Find where the given text appears and provide that cell's center as (X, Y) coordinate. 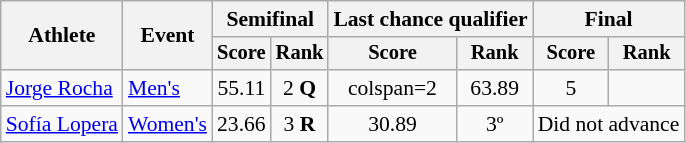
Semifinal (270, 19)
63.89 (495, 88)
3º (495, 124)
Sofía Lopera (62, 124)
2 Q (300, 88)
Final (609, 19)
Jorge Rocha (62, 88)
3 R (300, 124)
Men's (168, 88)
Women's (168, 124)
23.66 (242, 124)
Athlete (62, 36)
Did not advance (609, 124)
5 (571, 88)
55.11 (242, 88)
30.89 (392, 124)
Last chance qualifier (430, 19)
Event (168, 36)
colspan=2 (392, 88)
